Extract the (X, Y) coordinate from the center of the cell holding the provided text.  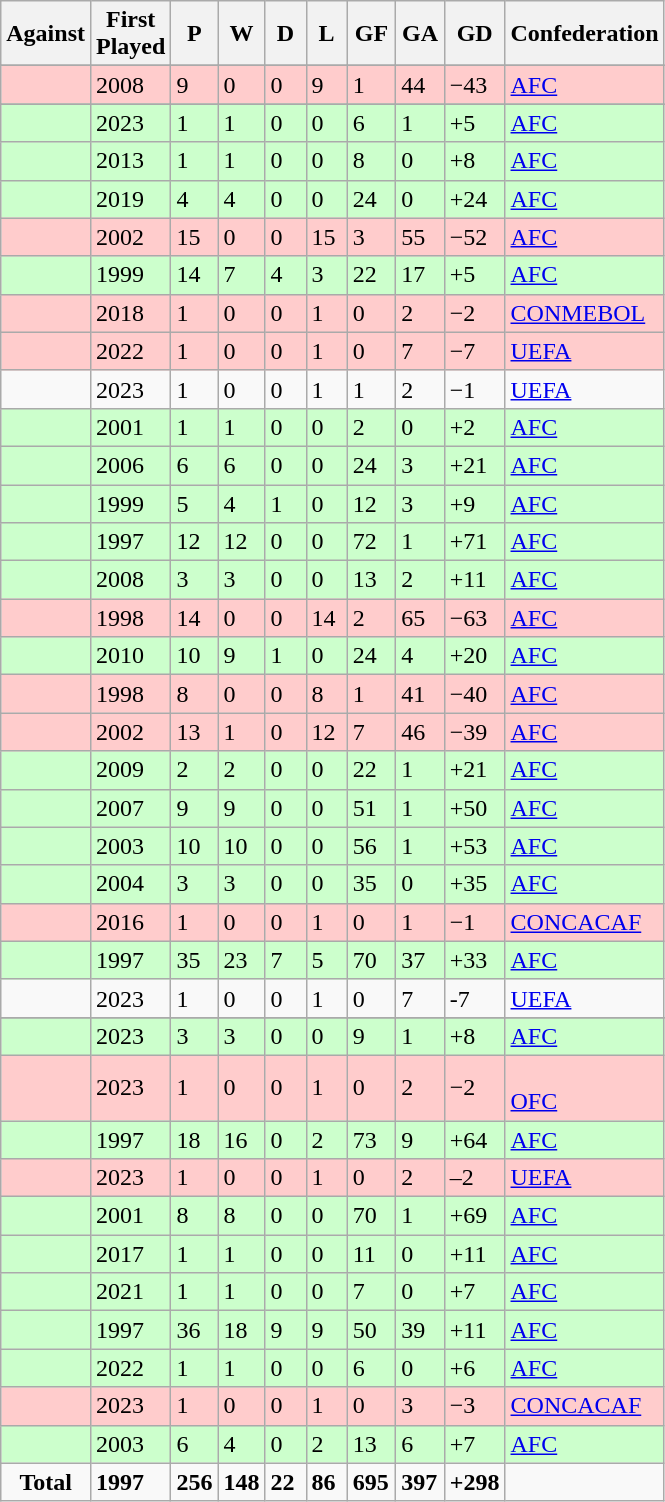
2016 (130, 922)
86 (326, 1482)
2021 (130, 1292)
2009 (130, 770)
256 (194, 1482)
17 (420, 275)
+50 (474, 808)
+33 (474, 960)
72 (372, 542)
GA (420, 34)
50 (372, 1330)
148 (242, 1482)
36 (194, 1330)
23 (242, 960)
+64 (474, 1139)
W (242, 34)
L (326, 34)
39 (420, 1330)
−52 (474, 237)
P (194, 34)
2017 (130, 1254)
2019 (130, 199)
41 (420, 694)
65 (420, 618)
−39 (474, 732)
−63 (474, 618)
397 (420, 1482)
+6 (474, 1368)
−7 (474, 351)
44 (420, 85)
+71 (474, 542)
Confederation (584, 34)
–2 (474, 1178)
16 (242, 1139)
+53 (474, 846)
51 (372, 808)
Total (46, 1482)
55 (420, 237)
2006 (130, 465)
+69 (474, 1216)
+20 (474, 656)
56 (372, 846)
-7 (474, 998)
GF (372, 34)
−3 (474, 1406)
+35 (474, 884)
73 (372, 1139)
OFC (584, 1088)
2013 (130, 161)
2010 (130, 656)
2007 (130, 808)
+2 (474, 427)
37 (420, 960)
+24 (474, 199)
2004 (130, 884)
+298 (474, 1482)
2018 (130, 313)
GD (474, 34)
11 (372, 1254)
Against (46, 34)
D (286, 34)
First Played (130, 34)
CONMEBOL (584, 313)
−43 (474, 85)
46 (420, 732)
−40 (474, 694)
+9 (474, 503)
695 (372, 1482)
